Scan for the cell matching the given text and deliver its [X, Y] coordinate at center. 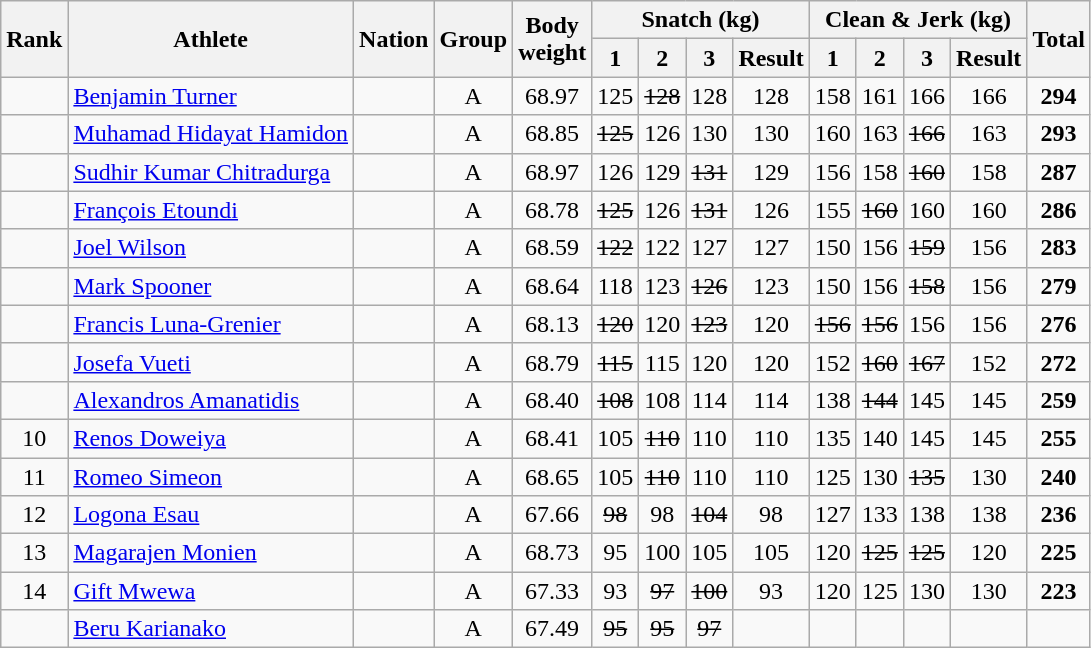
294 [1059, 96]
293 [1059, 134]
Renos Doweiya [211, 438]
Mark Spooner [211, 286]
François Etoundi [211, 210]
68.85 [552, 134]
Nation [394, 39]
Joel Wilson [211, 248]
286 [1059, 210]
276 [1059, 324]
161 [880, 96]
Beru Karianako [211, 629]
Benjamin Turner [211, 96]
223 [1059, 591]
Rank [34, 39]
Magarajen Monien [211, 553]
68.73 [552, 553]
Gift Mwewa [211, 591]
272 [1059, 362]
283 [1059, 248]
159 [926, 248]
68.13 [552, 324]
287 [1059, 172]
Group [474, 39]
68.40 [552, 400]
Athlete [211, 39]
133 [880, 515]
67.49 [552, 629]
118 [616, 286]
10 [34, 438]
279 [1059, 286]
68.59 [552, 248]
167 [926, 362]
13 [34, 553]
67.66 [552, 515]
Muhamad Hidayat Hamidon [211, 134]
Francis Luna-Grenier [211, 324]
68.79 [552, 362]
144 [880, 400]
12 [34, 515]
Total [1059, 39]
68.78 [552, 210]
Sudhir Kumar Chitradurga [211, 172]
225 [1059, 553]
255 [1059, 438]
Romeo Simeon [211, 477]
14 [34, 591]
140 [880, 438]
Clean & Jerk (kg) [918, 20]
236 [1059, 515]
Josefa Vueti [211, 362]
68.64 [552, 286]
68.65 [552, 477]
155 [832, 210]
240 [1059, 477]
Bodyweight [552, 39]
67.33 [552, 591]
11 [34, 477]
Alexandros Amanatidis [211, 400]
68.41 [552, 438]
104 [710, 515]
Snatch (kg) [701, 20]
Logona Esau [211, 515]
259 [1059, 400]
